Provide the (x, y) coordinate of the cell's center where the given text is located.  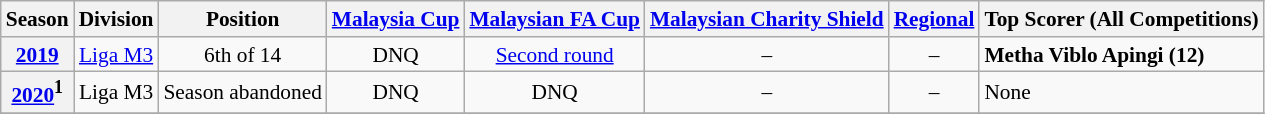
None (1121, 92)
Malaysia Cup (396, 19)
2019 (38, 55)
Regional (934, 19)
Malaysian FA Cup (554, 19)
Metha Viblo Apingi (12) (1121, 55)
Second round (554, 55)
Position (242, 19)
Malaysian Charity Shield (767, 19)
Division (116, 19)
Season abandoned (242, 92)
Season (38, 19)
20201 (38, 92)
Top Scorer (All Competitions) (1121, 19)
6th of 14 (242, 55)
